Extract the (x, y) coordinate from the center of the cell holding the provided text.  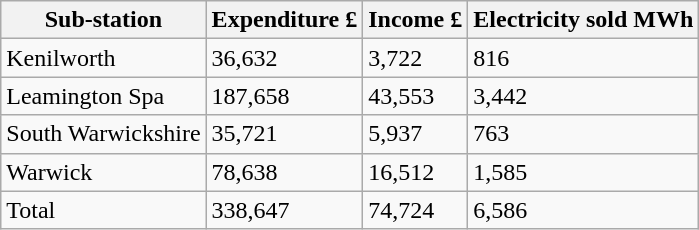
74,724 (416, 210)
Kenilworth (104, 58)
Warwick (104, 172)
5,937 (416, 134)
Sub-station (104, 20)
35,721 (284, 134)
816 (584, 58)
78,638 (284, 172)
Electricity sold MWh (584, 20)
36,632 (284, 58)
South Warwickshire (104, 134)
3,442 (584, 96)
16,512 (416, 172)
Expenditure £ (284, 20)
1,585 (584, 172)
6,586 (584, 210)
Income £ (416, 20)
338,647 (284, 210)
3,722 (416, 58)
Leamington Spa (104, 96)
763 (584, 134)
43,553 (416, 96)
187,658 (284, 96)
Total (104, 210)
